Capture the cell that displays the provided text and extract its [X, Y] central coordinate. 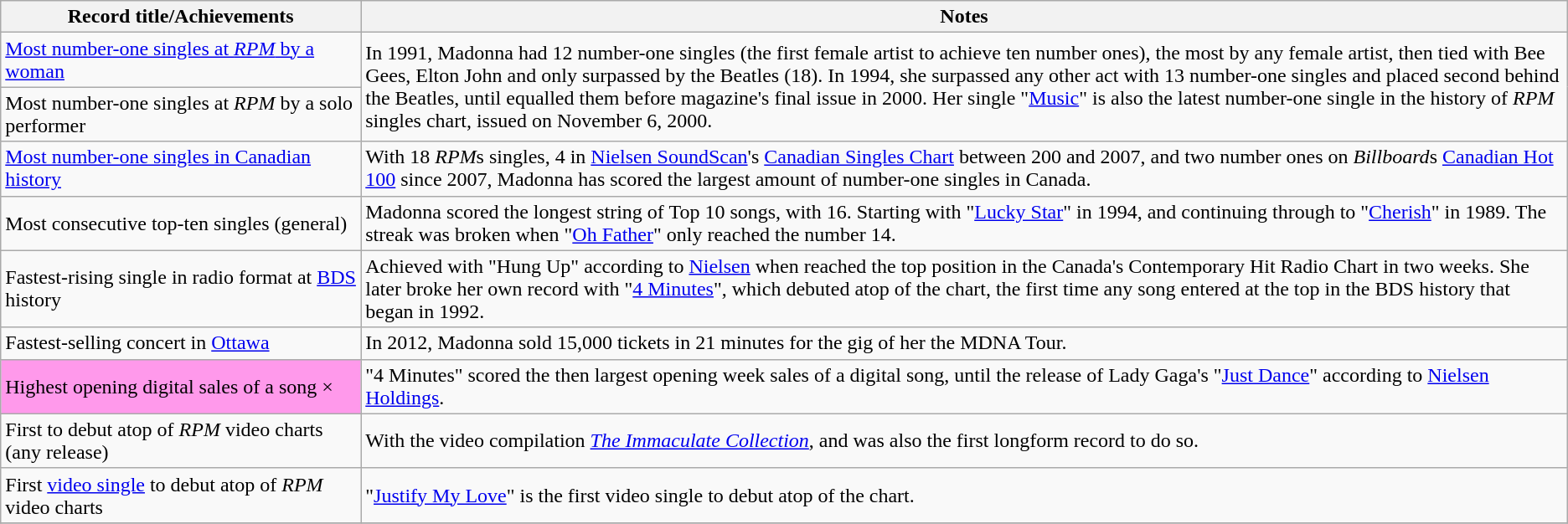
Most consecutive top-ten singles (general) [181, 223]
Record title/Achievements [181, 17]
Most number-one singles at RPM by a solo performer [181, 114]
Fastest-rising single in radio format at BDS history [181, 289]
In 2012, Madonna sold 15,000 tickets in 21 minutes for the gig of her the MDNA Tour. [965, 343]
Highest opening digital sales of a song × [181, 387]
With the video compilation The Immaculate Collection, and was also the first longform record to do so. [965, 440]
Notes [965, 17]
First to debut atop of RPM video charts (any release) [181, 440]
"Justify My Love" is the first video single to debut atop of the chart. [965, 496]
First video single to debut atop of RPM video charts [181, 496]
Most number-one singles at RPM by a woman [181, 60]
Fastest-selling concert in Ottawa [181, 343]
Most number-one singles in Canadian history [181, 169]
